Provide the [X, Y] coordinate of the cell's center where the given text is located.  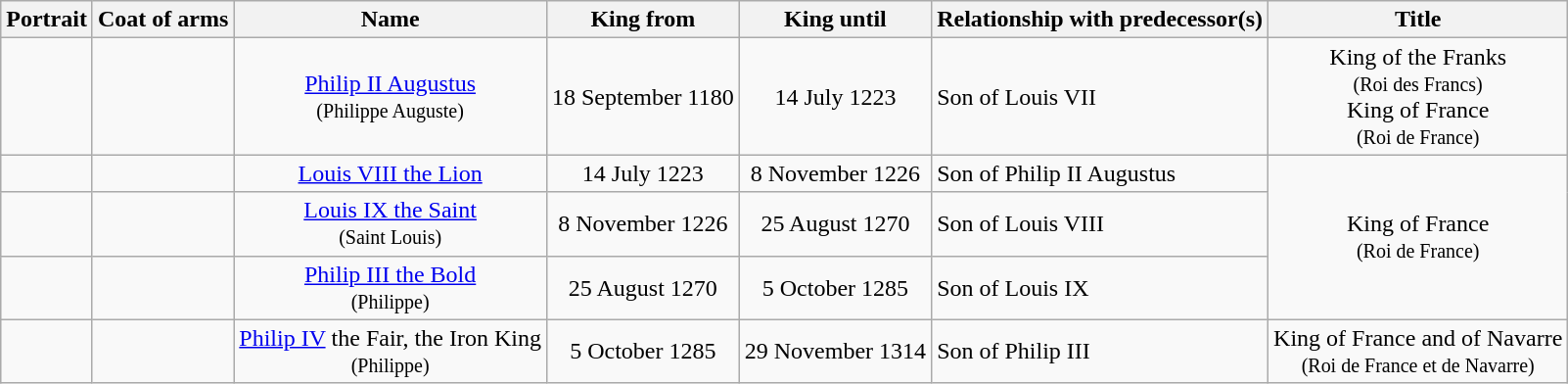
Title [1418, 20]
Son of Philip III [1100, 351]
Son of Philip II Augustus [1100, 173]
Philip II Augustus (Philippe Auguste) [391, 96]
Louis IX the Saint (Saint Louis) [391, 223]
Philip IV the Fair, the Iron King (Philippe) [391, 351]
Son of Louis VIII [1100, 223]
Son of Louis IX [1100, 288]
Name [391, 20]
King from [642, 20]
King of the Franks (Roi des Francs)King of France(Roi de France) [1418, 96]
Louis VIII the Lion [391, 173]
King of France (Roi de France) [1418, 237]
Coat of arms [162, 20]
18 September 1180 [642, 96]
King until [835, 20]
Relationship with predecessor(s) [1100, 20]
King of France and of Navarre (Roi de France et de Navarre) [1418, 351]
Philip III the Bold (Philippe) [391, 288]
Portrait [47, 20]
29 November 1314 [835, 351]
Son of Louis VII [1100, 96]
